From the cell containing the given text, extract its center point as [X, Y] coordinate. 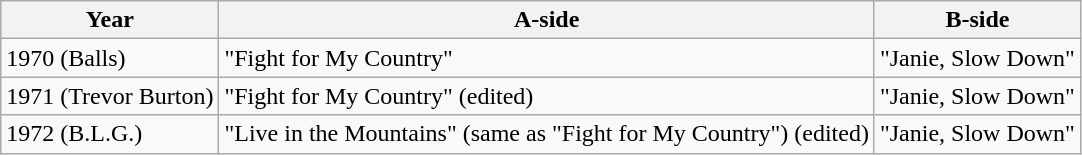
1972 (B.L.G.) [110, 134]
Year [110, 20]
"Fight for My Country" (edited) [546, 96]
1970 (Balls) [110, 58]
1971 (Trevor Burton) [110, 96]
B-side [977, 20]
"Fight for My Country" [546, 58]
A-side [546, 20]
"Live in the Mountains" (same as "Fight for My Country") (edited) [546, 134]
